Detect which cell encompasses the target text, then output its [x, y] center coordinate. 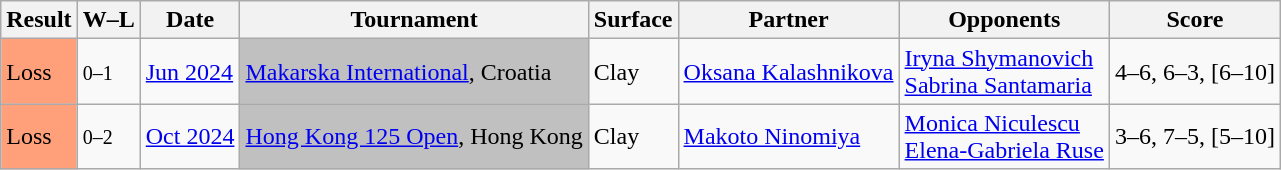
Oksana Kalashnikova [788, 72]
0–2 [108, 136]
Iryna Shymanovich Sabrina Santamaria [1004, 72]
Score [1194, 20]
Jun 2024 [190, 72]
4–6, 6–3, [6–10] [1194, 72]
Hong Kong 125 Open, Hong Kong [414, 136]
Partner [788, 20]
Monica Niculescu Elena-Gabriela Ruse [1004, 136]
Result [39, 20]
Oct 2024 [190, 136]
Date [190, 20]
Makoto Ninomiya [788, 136]
Makarska International, Croatia [414, 72]
0–1 [108, 72]
Opponents [1004, 20]
3–6, 7–5, [5–10] [1194, 136]
Tournament [414, 20]
Surface [633, 20]
W–L [108, 20]
